Identify which cell holds the provided text, then report its [X, Y] central coordinate. 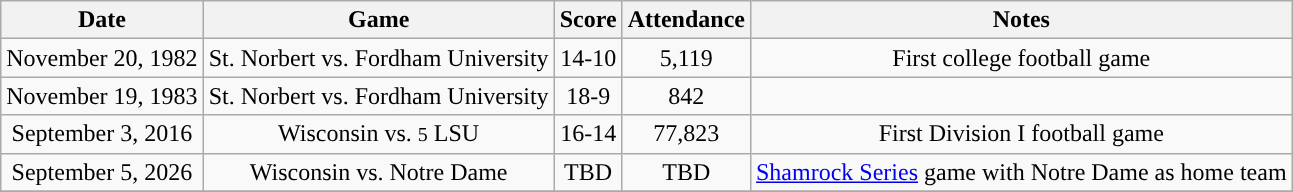
16-14 [588, 134]
Wisconsin vs. 5 LSU [378, 134]
Notes [1021, 20]
842 [686, 96]
September 5, 2026 [102, 172]
Wisconsin vs. Notre Dame [378, 172]
Shamrock Series game with Notre Dame as home team [1021, 172]
Date [102, 20]
November 20, 1982 [102, 58]
First college football game [1021, 58]
77,823 [686, 134]
14-10 [588, 58]
November 19, 1983 [102, 96]
First Division I football game [1021, 134]
18-9 [588, 96]
September 3, 2016 [102, 134]
Game [378, 20]
5,119 [686, 58]
Attendance [686, 20]
Score [588, 20]
